Capture the cell that displays the provided text and extract its (X, Y) central coordinate. 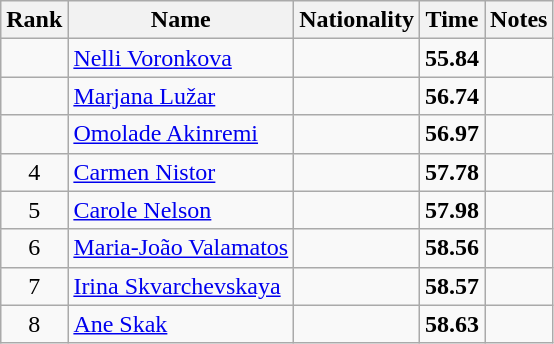
Nationality (357, 20)
58.57 (452, 286)
57.78 (452, 172)
Nelli Voronkova (181, 58)
55.84 (452, 58)
Omolade Akinremi (181, 134)
8 (34, 324)
58.63 (452, 324)
Carmen Nistor (181, 172)
4 (34, 172)
Irina Skvarchevskaya (181, 286)
Name (181, 20)
56.97 (452, 134)
57.98 (452, 210)
Marjana Lužar (181, 96)
Ane Skak (181, 324)
Carole Nelson (181, 210)
Rank (34, 20)
56.74 (452, 96)
5 (34, 210)
Maria-João Valamatos (181, 248)
58.56 (452, 248)
6 (34, 248)
7 (34, 286)
Notes (519, 20)
Time (452, 20)
